Determine the (X, Y) coordinate at the center of the cell enclosing the given text.  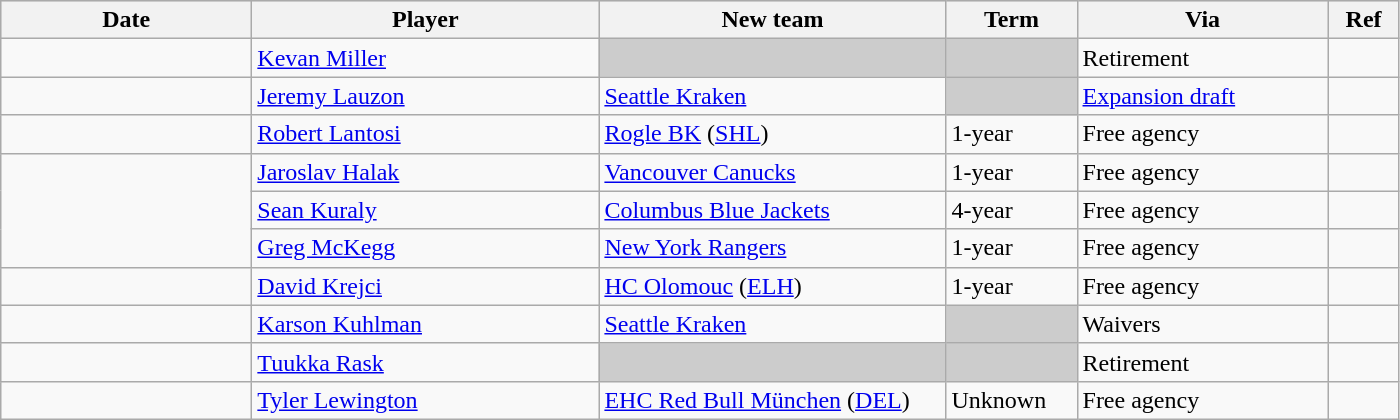
Waivers (1202, 324)
Jaroslav Halak (426, 172)
Date (126, 20)
Player (426, 20)
Term (1012, 20)
New team (772, 20)
Kevan Miller (426, 58)
Tuukka Rask (426, 362)
Ref (1364, 20)
Sean Kuraly (426, 210)
HC Olomouc (ELH) (772, 286)
New York Rangers (772, 248)
David Krejci (426, 286)
Greg McKegg (426, 248)
Unknown (1012, 400)
Jeremy Lauzon (426, 96)
4-year (1012, 210)
EHC Red Bull München (DEL) (772, 400)
Vancouver Canucks (772, 172)
Columbus Blue Jackets (772, 210)
Robert Lantosi (426, 134)
Via (1202, 20)
Karson Kuhlman (426, 324)
Expansion draft (1202, 96)
Rogle BK (SHL) (772, 134)
Tyler Lewington (426, 400)
